Search for the cell housing the specified text and yield its (x, y) center coordinate. 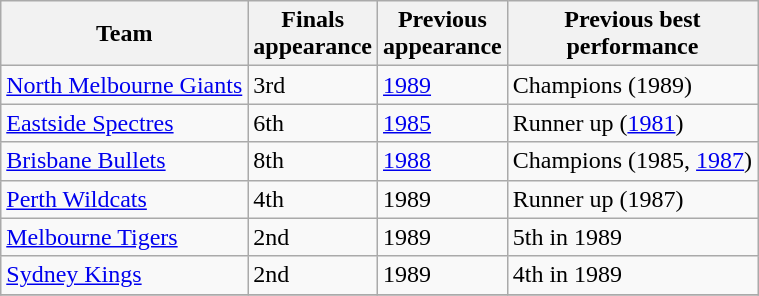
North Melbourne Giants (124, 85)
Runner up (1987) (632, 199)
Eastside Spectres (124, 123)
Melbourne Tigers (124, 237)
4th (313, 199)
Champions (1989) (632, 85)
Previous bestperformance (632, 34)
1988 (443, 161)
1985 (443, 123)
Runner up (1981) (632, 123)
Sydney Kings (124, 275)
3rd (313, 85)
Champions (1985, 1987) (632, 161)
Perth Wildcats (124, 199)
Previousappearance (443, 34)
Team (124, 34)
8th (313, 161)
4th in 1989 (632, 275)
Finalsappearance (313, 34)
Brisbane Bullets (124, 161)
5th in 1989 (632, 237)
6th (313, 123)
